Search for the cell housing the specified text and yield its [X, Y] center coordinate. 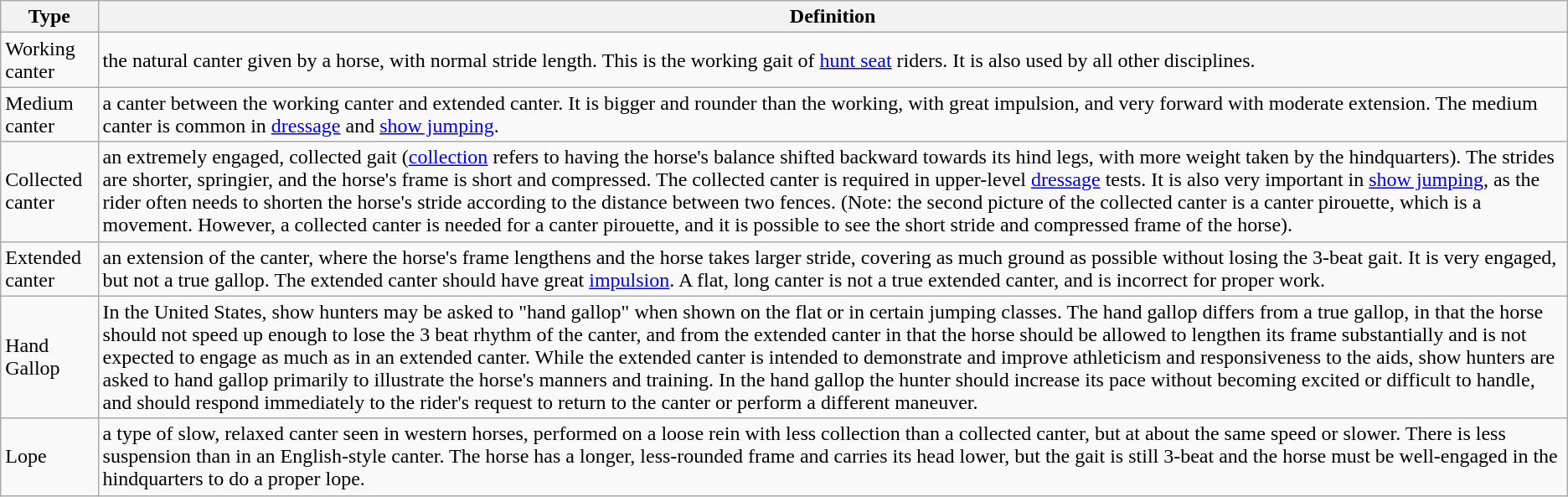
Hand Gallop [49, 357]
Definition [833, 17]
Type [49, 17]
Medium canter [49, 114]
Extended canter [49, 268]
Collected canter [49, 191]
Lope [49, 457]
Working canter [49, 60]
